Detect which cell encompasses the target text, then output its [X, Y] center coordinate. 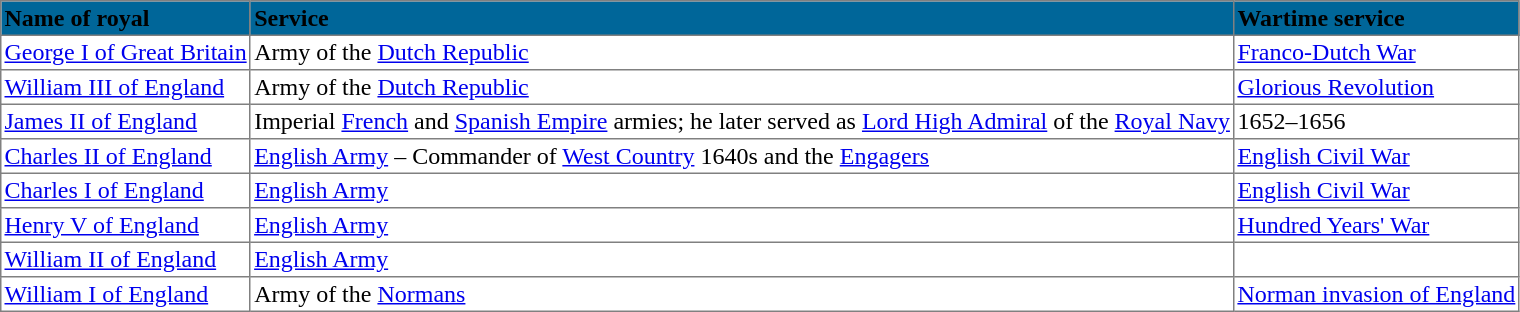
Army of the Normans [742, 294]
William II of England [126, 259]
Name of royal [126, 18]
William I of England [126, 294]
Norman invasion of England [1376, 294]
Charles II of England [126, 156]
George I of Great Britain [126, 52]
1652–1656 [1376, 121]
Imperial French and Spanish Empire armies; he later served as Lord High Admiral of the Royal Navy [742, 121]
Franco-Dutch War [1376, 52]
English Army – Commander of West Country 1640s and the Engagers [742, 156]
Hundred Years' War [1376, 225]
William III of England [126, 87]
Henry V of England [126, 225]
James II of England [126, 121]
Wartime service [1376, 18]
Service [742, 18]
Charles I of England [126, 190]
Glorious Revolution [1376, 87]
